Provide the (x, y) coordinate of the cell's center where the given text is located.  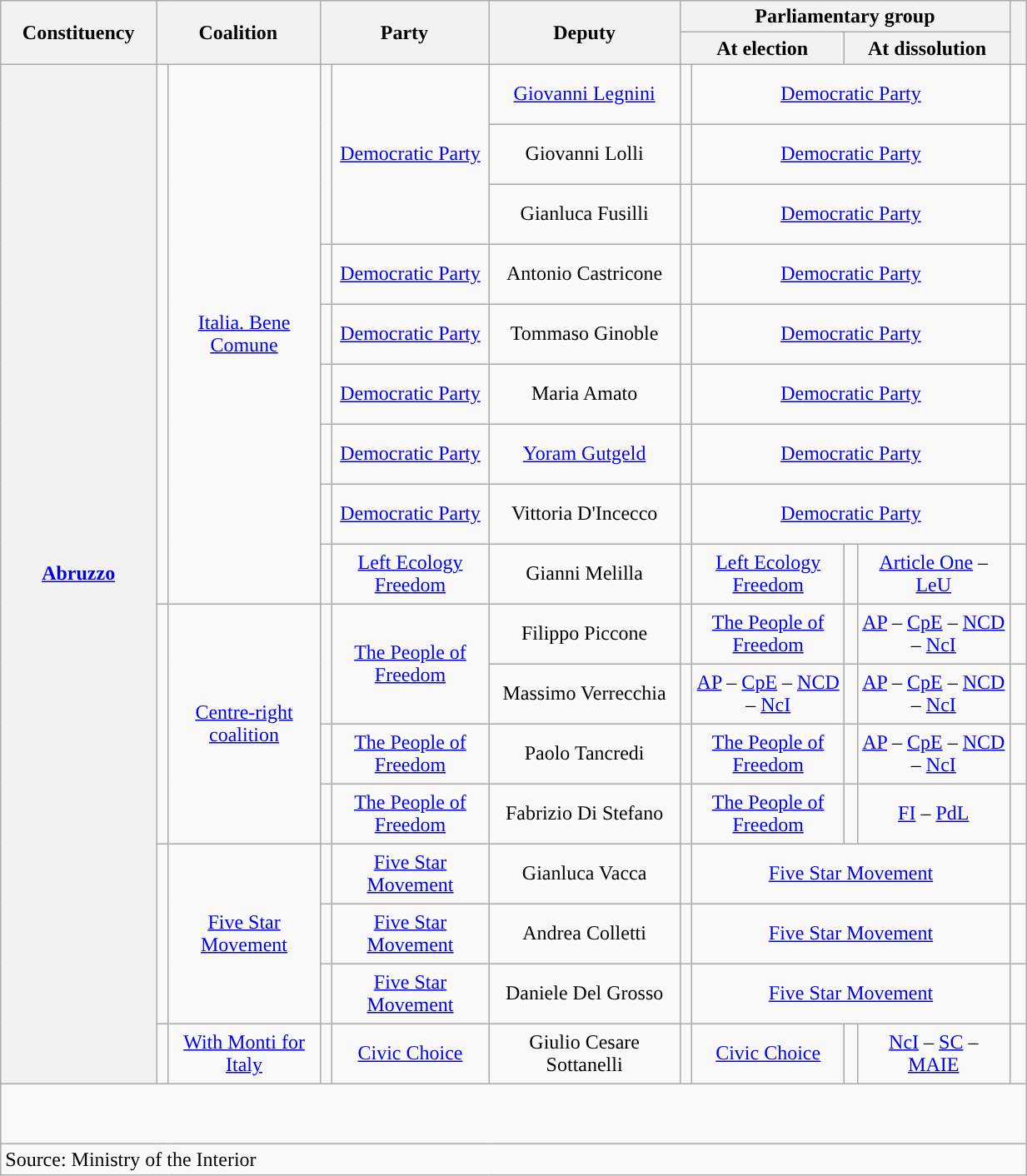
FI – PdL (933, 814)
Source: Ministry of the Interior (513, 1159)
At election (763, 48)
Vittoria D'Incecco (585, 514)
Andrea Colletti (585, 934)
Abruzzo (78, 574)
Article One – LeU (933, 574)
Massimo Verrecchia (585, 694)
Tommaso Ginoble (585, 334)
Centre-right coalition (244, 724)
Constituency (78, 32)
Giovanni Lolli (585, 154)
With Monti for Italy (244, 1054)
Coalition (238, 32)
Daniele Del Grosso (585, 994)
Party (404, 32)
NcI – SC – MAIE (933, 1054)
Fabrizio Di Stefano (585, 814)
Antonio Castricone (585, 274)
Paolo Tancredi (585, 754)
Parliamentary group (845, 17)
Gianluca Vacca (585, 874)
Giovanni Legnini (585, 94)
Maria Amato (585, 394)
Italia. Bene Comune (244, 334)
Deputy (585, 32)
Filippo Piccone (585, 634)
Gianni Melilla (585, 574)
Gianluca Fusilli (585, 214)
Giulio Cesare Sottanelli (585, 1054)
Yoram Gutgeld (585, 454)
At dissolution (928, 48)
